For the text-containing cell, return its midpoint in (X, Y) coordinate format. 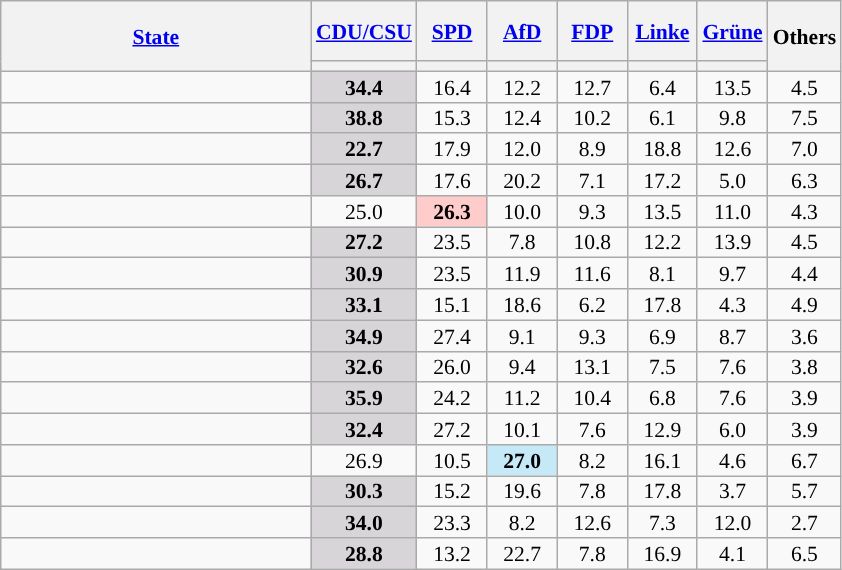
24.2 (452, 398)
15.2 (452, 492)
6.8 (662, 398)
5.0 (732, 180)
20.2 (522, 180)
9.8 (732, 118)
11.0 (732, 212)
26.9 (364, 460)
17.6 (452, 180)
8.1 (662, 274)
12.7 (592, 86)
32.6 (364, 366)
5.7 (805, 492)
16.9 (662, 554)
17.9 (452, 150)
Others (805, 36)
10.2 (592, 118)
19.6 (522, 492)
6.3 (805, 180)
25.0 (364, 212)
23.3 (452, 522)
3.7 (732, 492)
18.8 (662, 150)
4.1 (732, 554)
28.8 (364, 554)
6.2 (592, 304)
16.4 (452, 86)
9.4 (522, 366)
30.9 (364, 274)
26.0 (452, 366)
4.9 (805, 304)
4.6 (732, 460)
15.3 (452, 118)
8.9 (592, 150)
FDP (592, 31)
6.1 (662, 118)
10.5 (452, 460)
17.2 (662, 180)
38.8 (364, 118)
3.8 (805, 366)
10.4 (592, 398)
35.9 (364, 398)
12.9 (662, 430)
State (156, 36)
26.7 (364, 180)
13.2 (452, 554)
12.4 (522, 118)
15.1 (452, 304)
34.9 (364, 336)
16.1 (662, 460)
AfD (522, 31)
Linke (662, 31)
13.1 (592, 366)
26.3 (452, 212)
9.7 (732, 274)
13.9 (732, 242)
7.0 (805, 150)
6.9 (662, 336)
10.8 (592, 242)
7.1 (592, 180)
27.0 (522, 460)
3.6 (805, 336)
4.4 (805, 274)
CDU/CSU (364, 31)
7.3 (662, 522)
10.0 (522, 212)
27.4 (452, 336)
6.0 (732, 430)
10.1 (522, 430)
6.7 (805, 460)
SPD (452, 31)
9.1 (522, 336)
8.7 (732, 336)
34.0 (364, 522)
33.1 (364, 304)
6.4 (662, 86)
6.5 (805, 554)
32.4 (364, 430)
11.9 (522, 274)
2.7 (805, 522)
30.3 (364, 492)
Grüne (732, 31)
11.6 (592, 274)
34.4 (364, 86)
18.6 (522, 304)
11.2 (522, 398)
